Determine the [X, Y] coordinate at the center of the cell enclosing the given text.  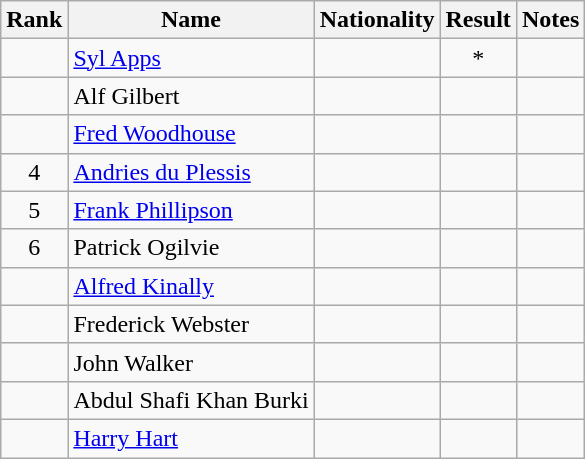
Abdul Shafi Khan Burki [191, 400]
Patrick Ogilvie [191, 248]
Alfred Kinally [191, 286]
Name [191, 20]
Syl Apps [191, 58]
Fred Woodhouse [191, 134]
Alf Gilbert [191, 96]
Result [478, 20]
Harry Hart [191, 438]
John Walker [191, 362]
* [478, 58]
Andries du Plessis [191, 172]
4 [34, 172]
Nationality [377, 20]
Frank Phillipson [191, 210]
6 [34, 248]
Rank [34, 20]
Notes [550, 20]
5 [34, 210]
Frederick Webster [191, 324]
